Return the (X, Y) coordinate for the center point of the cell that contains the specified text.  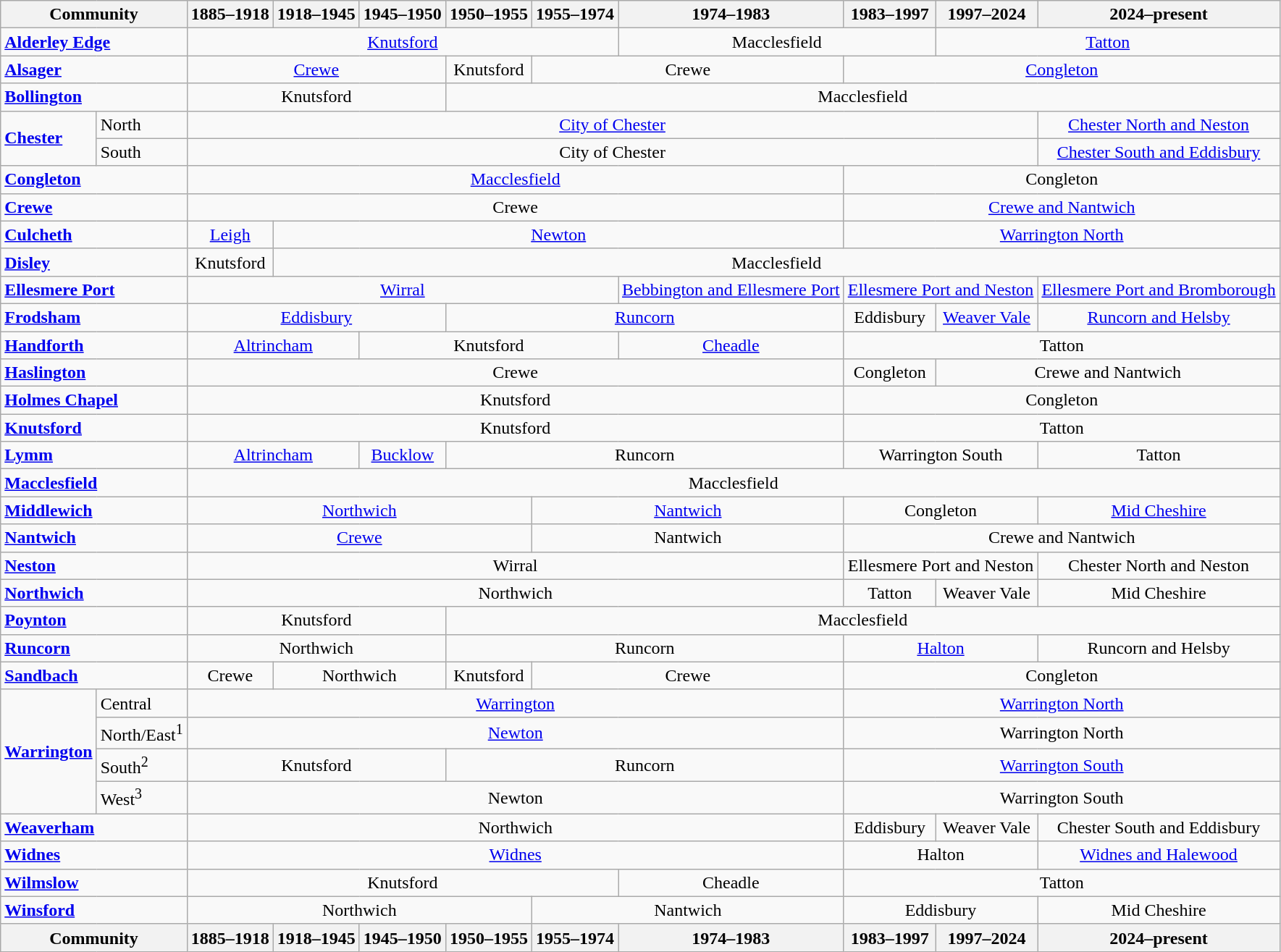
Middlewich (94, 510)
Alsager (94, 69)
Culcheth (94, 235)
Bucklow (403, 455)
Ellesmere Port and Bromborough (1159, 290)
Bebbington and Ellesmere Port (731, 290)
South (142, 152)
Bollington (94, 97)
Haslington (94, 373)
South2 (142, 766)
Winsford (94, 910)
Wilmslow (94, 883)
North/East1 (142, 733)
Sandbach (94, 675)
Chester (49, 138)
Frodsham (94, 317)
Lymm (94, 455)
North (142, 125)
West3 (142, 798)
Weaverham (94, 827)
Poynton (94, 620)
Widnes and Halewood (1159, 855)
Holmes Chapel (94, 400)
Disley (94, 262)
Ellesmere Port (94, 290)
Leigh (230, 235)
Handforth (94, 345)
Neston (94, 565)
Central (142, 703)
Alderley Edge (94, 42)
